Search for the cell housing the specified text and yield its [X, Y] center coordinate. 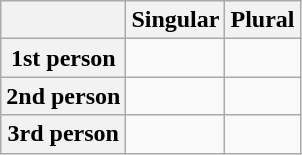
3rd person [64, 134]
Singular [176, 20]
1st person [64, 58]
Plural [262, 20]
2nd person [64, 96]
